Pinpoint the cell where the given text exists, returning its (x, y) midpoint coordinate. 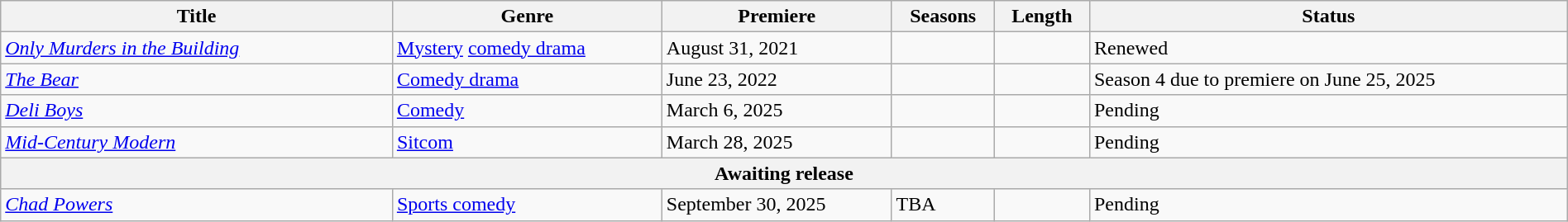
Only Murders in the Building (197, 48)
Awaiting release (784, 173)
Seasons (943, 17)
March 6, 2025 (777, 111)
Status (1328, 17)
Mid-Century Modern (197, 142)
Comedy (527, 111)
Length (1042, 17)
September 30, 2025 (777, 205)
Mystery comedy drama (527, 48)
June 23, 2022 (777, 79)
Title (197, 17)
Renewed (1328, 48)
Comedy drama (527, 79)
March 28, 2025 (777, 142)
TBA (943, 205)
Premiere (777, 17)
Sitcom (527, 142)
Genre (527, 17)
August 31, 2021 (777, 48)
Sports comedy (527, 205)
Chad Powers (197, 205)
Deli Boys (197, 111)
Season 4 due to premiere on June 25, 2025 (1328, 79)
The Bear (197, 79)
